Return the [X, Y] coordinate for the center point of the cell that contains the specified text.  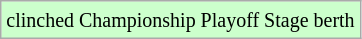
clinched Championship Playoff Stage berth [180, 20]
